Scan for the cell matching the given text and deliver its (X, Y) coordinate at center. 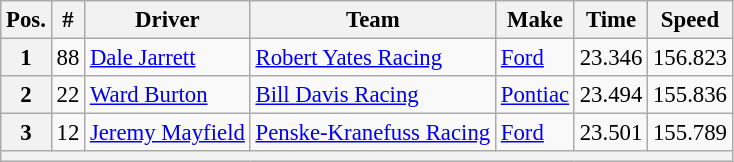
Make (534, 20)
Bill Davis Racing (372, 95)
Dale Jarrett (168, 58)
155.836 (690, 95)
Pontiac (534, 95)
88 (68, 58)
2 (26, 95)
Time (610, 20)
3 (26, 133)
22 (68, 95)
Ward Burton (168, 95)
Pos. (26, 20)
23.494 (610, 95)
23.501 (610, 133)
Team (372, 20)
Jeremy Mayfield (168, 133)
23.346 (610, 58)
155.789 (690, 133)
156.823 (690, 58)
Robert Yates Racing (372, 58)
Driver (168, 20)
1 (26, 58)
# (68, 20)
12 (68, 133)
Speed (690, 20)
Penske-Kranefuss Racing (372, 133)
